Locate the cell with the specified text and output its [X, Y] center coordinate. 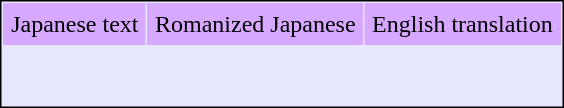
English translation [463, 24]
Romanized Japanese [256, 24]
Japanese text [75, 24]
